Return (x, y) of the center of cell containing provided text 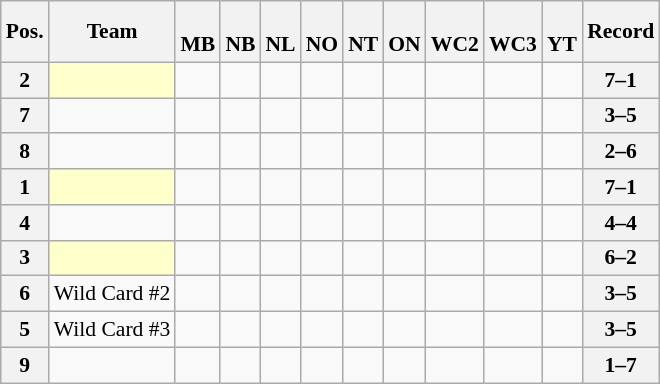
2 (25, 80)
4–4 (620, 223)
3 (25, 258)
6–2 (620, 258)
1–7 (620, 365)
9 (25, 365)
ON (404, 32)
NB (240, 32)
Record (620, 32)
NL (280, 32)
Pos. (25, 32)
NO (322, 32)
Wild Card #3 (112, 330)
WC2 (455, 32)
5 (25, 330)
8 (25, 152)
Wild Card #2 (112, 294)
2–6 (620, 152)
6 (25, 294)
NT (363, 32)
1 (25, 187)
7 (25, 116)
Team (112, 32)
WC3 (513, 32)
MB (198, 32)
4 (25, 223)
YT (562, 32)
